Pinpoint the cell where the given text exists, returning its (x, y) midpoint coordinate. 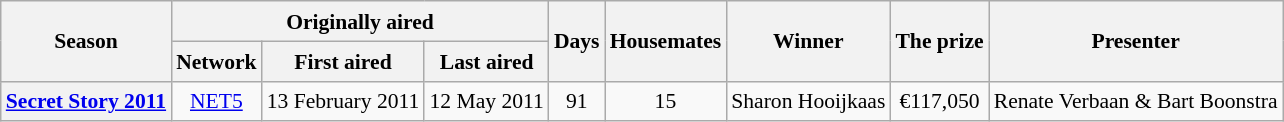
Winner (808, 41)
€117,050 (939, 101)
NET5 (216, 101)
Network (216, 61)
13 February 2011 (344, 101)
Originally aired (360, 21)
Presenter (1136, 41)
Housemates (666, 41)
The prize (939, 41)
Sharon Hooijkaas (808, 101)
15 (666, 101)
Renate Verbaan & Bart Boonstra (1136, 101)
Days (577, 41)
12 May 2011 (486, 101)
91 (577, 101)
Secret Story 2011 (86, 101)
Season (86, 41)
Last aired (486, 61)
First aired (344, 61)
